Provide the (X, Y) coordinate of the cell's center where the given text is located.  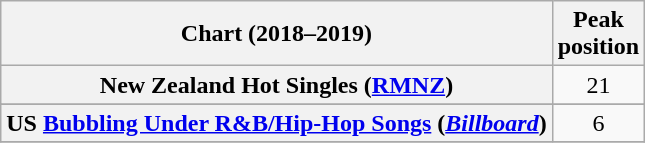
Chart (2018–2019) (276, 34)
New Zealand Hot Singles (RMNZ) (276, 85)
21 (598, 85)
US Bubbling Under R&B/Hip-Hop Songs (Billboard) (276, 123)
6 (598, 123)
Peakposition (598, 34)
